Pinpoint the cell where the given text exists, returning its [X, Y] midpoint coordinate. 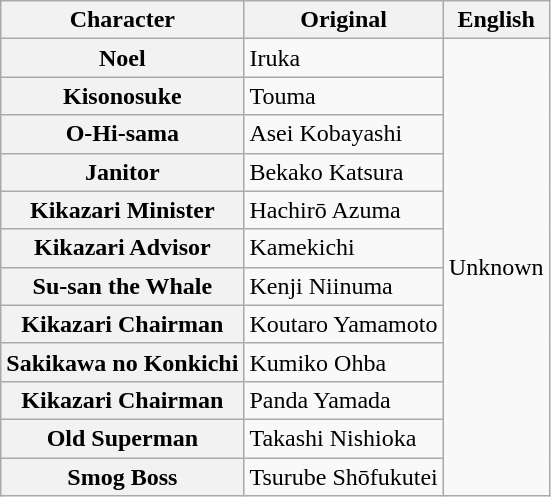
Takashi Nishioka [344, 438]
O-Hi-sama [122, 134]
Iruka [344, 58]
Touma [344, 96]
Smog Boss [122, 477]
Tsurube Shōfukutei [344, 477]
Sakikawa no Konkichi [122, 362]
Koutaro Yamamoto [344, 324]
English [496, 20]
Kikazari Advisor [122, 248]
Kisonosuke [122, 96]
Kamekichi [344, 248]
Unknown [496, 268]
Original [344, 20]
Janitor [122, 172]
Su-san the Whale [122, 286]
Kikazari Minister [122, 210]
Hachirō Azuma [344, 210]
Asei Kobayashi [344, 134]
Bekako Katsura [344, 172]
Kenji Niinuma [344, 286]
Noel [122, 58]
Kumiko Ohba [344, 362]
Old Superman [122, 438]
Panda Yamada [344, 400]
Character [122, 20]
